Locate the cell with the specified text and output its [x, y] center coordinate. 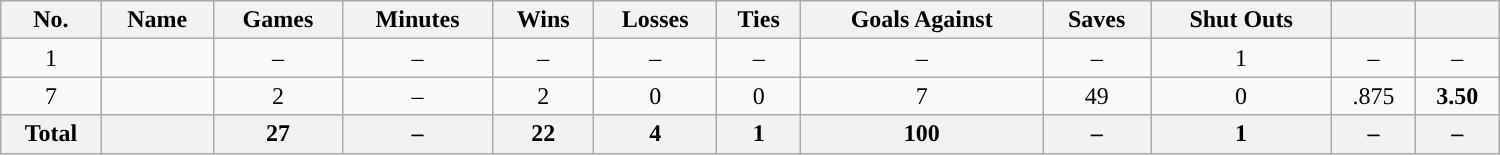
27 [278, 134]
49 [1097, 96]
100 [922, 134]
Losses [656, 20]
.875 [1373, 96]
Total [51, 134]
22 [544, 134]
Shut Outs [1242, 20]
Goals Against [922, 20]
3.50 [1457, 96]
4 [656, 134]
Minutes [417, 20]
Games [278, 20]
Name [157, 20]
No. [51, 20]
Saves [1097, 20]
Ties [759, 20]
Wins [544, 20]
